From the cell containing the given text, extract its center point as [x, y] coordinate. 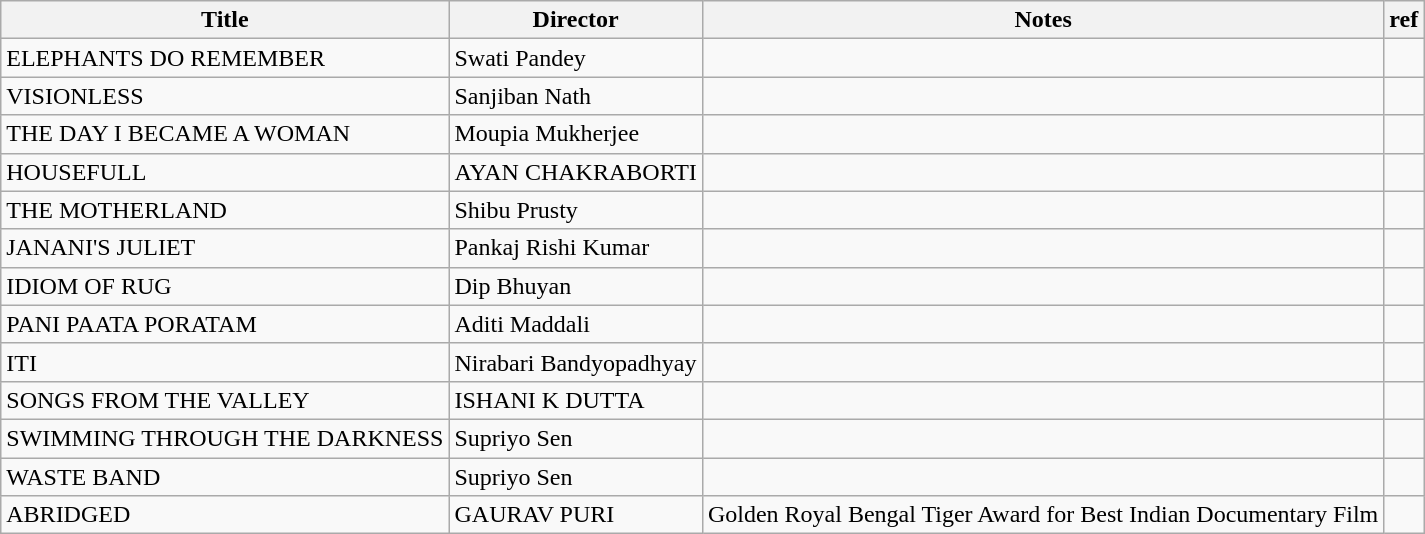
Notes [1042, 20]
IDIOM OF RUG [225, 286]
VISIONLESS [225, 96]
Title [225, 20]
SONGS FROM THE VALLEY [225, 400]
ELEPHANTS DO REMEMBER [225, 58]
Aditi Maddali [576, 324]
Sanjiban Nath [576, 96]
THE DAY I BECAME A WOMAN [225, 134]
Shibu Prusty [576, 210]
Swati Pandey [576, 58]
Moupia Mukherjee [576, 134]
Pankaj Rishi Kumar [576, 248]
GAURAV PURI [576, 515]
ITI [225, 362]
PANI PAATA PORATAM [225, 324]
Dip Bhuyan [576, 286]
ABRIDGED [225, 515]
SWIMMING THROUGH THE DARKNESS [225, 438]
JANANI'S JULIET [225, 248]
Nirabari Bandyopadhyay [576, 362]
ISHANI K DUTTA [576, 400]
Director [576, 20]
AYAN CHAKRABORTI [576, 172]
HOUSEFULL [225, 172]
WASTE BAND [225, 477]
ref [1404, 20]
Golden Royal Bengal Tiger Award for Best Indian Documentary Film [1042, 515]
THE MOTHERLAND [225, 210]
